Output the [x, y] coordinate of the center of the cell containing the given text.  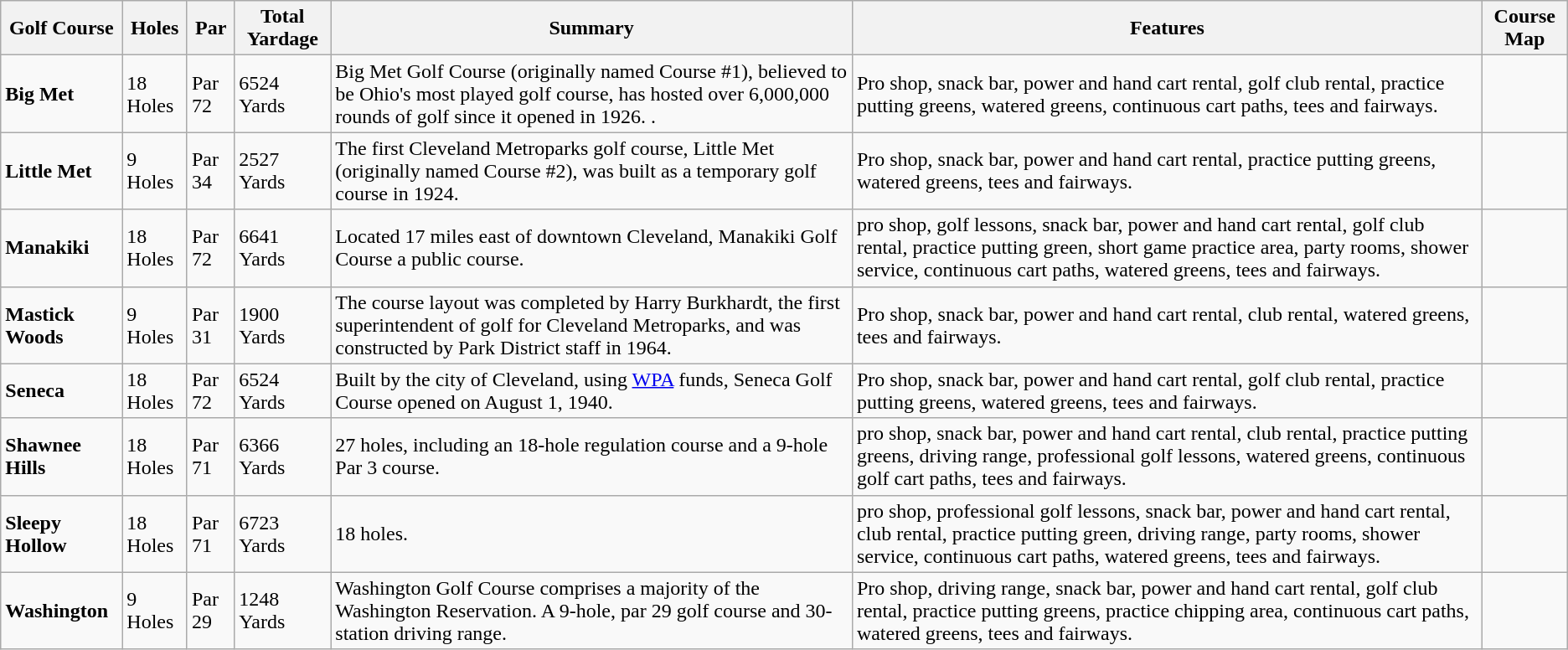
Shawnee Hills [62, 457]
Par [210, 28]
The first Cleveland Metroparks golf course, Little Met (originally named Course #2), was built as a temporary golf course in 1924. [591, 171]
Par 31 [210, 325]
27 holes, including an 18-hole regulation course and a 9-hole Par 3 course. [591, 457]
Par 29 [210, 611]
Sleepy Hollow [62, 534]
Par 34 [210, 171]
Pro shop, snack bar, power and hand cart rental, practice putting greens, watered greens, tees and fairways. [1167, 171]
Big Met [62, 94]
Little Met [62, 171]
Mastick Woods [62, 325]
Washington Golf Course comprises a majority of the Washington Reservation. A 9-hole, par 29 golf course and 30-station driving range. [591, 611]
Built by the city of Cleveland, using WPA funds, Seneca Golf Course opened on August 1, 1940. [591, 390]
2527 Yards [283, 171]
Pro shop, snack bar, power and hand cart rental, golf club rental, practice putting greens, watered greens, tees and fairways. [1167, 390]
Located 17 miles east of downtown Cleveland, Manakiki Golf Course a public course. [591, 248]
6723 Yards [283, 534]
Total Yardage [283, 28]
Features [1167, 28]
1900 Yards [283, 325]
Pro shop, snack bar, power and hand cart rental, club rental, watered greens, tees and fairways. [1167, 325]
Summary [591, 28]
18 holes. [591, 534]
Washington [62, 611]
Holes [155, 28]
6366 Yards [283, 457]
Golf Course [62, 28]
6641 Yards [283, 248]
Pro shop, snack bar, power and hand cart rental, golf club rental, practice putting greens, watered greens, continuous cart paths, tees and fairways. [1167, 94]
Manakiki [62, 248]
Seneca [62, 390]
Course Map [1524, 28]
1248 Yards [283, 611]
